Search for the cell housing the specified text and yield its (X, Y) center coordinate. 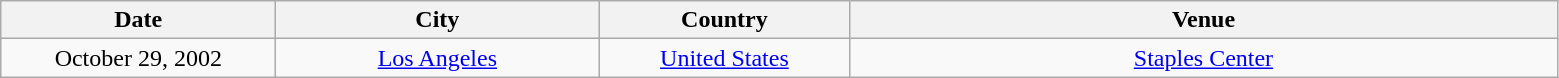
City (438, 20)
United States (724, 58)
Country (724, 20)
Los Angeles (438, 58)
Staples Center (1204, 58)
Venue (1204, 20)
October 29, 2002 (138, 58)
Date (138, 20)
